From the cell containing the given text, extract its center point as [X, Y] coordinate. 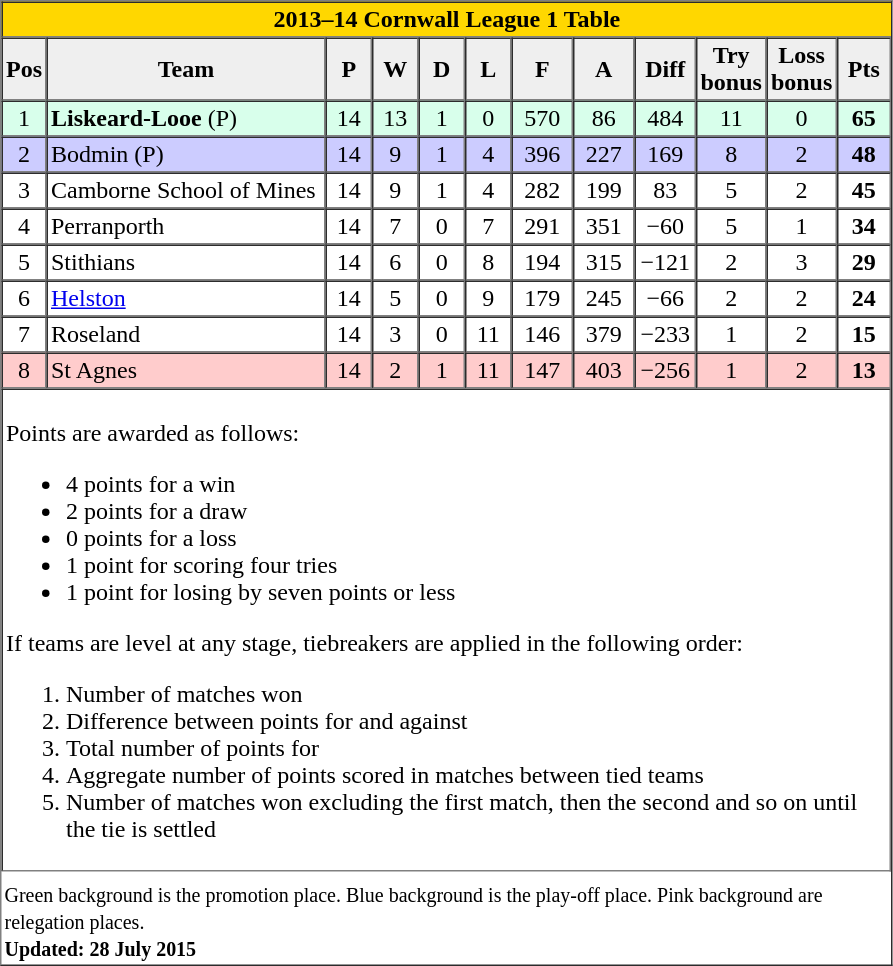
F [543, 70]
146 [543, 334]
199 [604, 190]
Stithians [186, 262]
−66 [665, 298]
St Agnes [186, 370]
−60 [665, 226]
65 [864, 118]
L [488, 70]
29 [864, 262]
194 [543, 262]
Roseland [186, 334]
−256 [665, 370]
Loss bonus [801, 70]
396 [543, 154]
245 [604, 298]
Diff [665, 70]
Pts [864, 70]
48 [864, 154]
179 [543, 298]
379 [604, 334]
Camborne School of Mines [186, 190]
169 [665, 154]
Bodmin (P) [186, 154]
34 [864, 226]
D [441, 70]
−233 [665, 334]
P [349, 70]
147 [543, 370]
282 [543, 190]
83 [665, 190]
351 [604, 226]
2013–14 Cornwall League 1 Table [446, 20]
315 [604, 262]
−121 [665, 262]
403 [604, 370]
W [395, 70]
Pos [24, 70]
227 [604, 154]
A [604, 70]
Helston [186, 298]
Perranporth [186, 226]
24 [864, 298]
484 [665, 118]
Team [186, 70]
570 [543, 118]
Green background is the promotion place. Blue background is the play-off place. Pink background are relegation places.Updated: 28 July 2015 [446, 922]
Try bonus [731, 70]
291 [543, 226]
Liskeard-Looe (P) [186, 118]
86 [604, 118]
15 [864, 334]
45 [864, 190]
